Search for the cell housing the specified text and yield its [x, y] center coordinate. 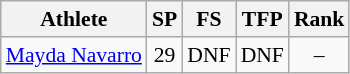
TFP [262, 19]
– [320, 55]
FS [208, 19]
Mayda Navarro [74, 55]
Athlete [74, 19]
SP [164, 19]
Rank [320, 19]
29 [164, 55]
